Extract the (X, Y) coordinate from the center of the cell holding the provided text.  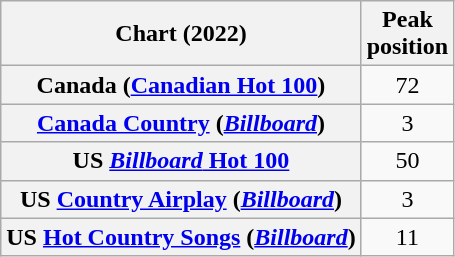
US Hot Country Songs (Billboard) (181, 237)
72 (407, 85)
US Country Airplay (Billboard) (181, 199)
Canada (Canadian Hot 100) (181, 85)
Chart (2022) (181, 34)
Peakposition (407, 34)
11 (407, 237)
Canada Country (Billboard) (181, 123)
50 (407, 161)
US Billboard Hot 100 (181, 161)
